Pinpoint the cell where the given text exists, returning its [X, Y] midpoint coordinate. 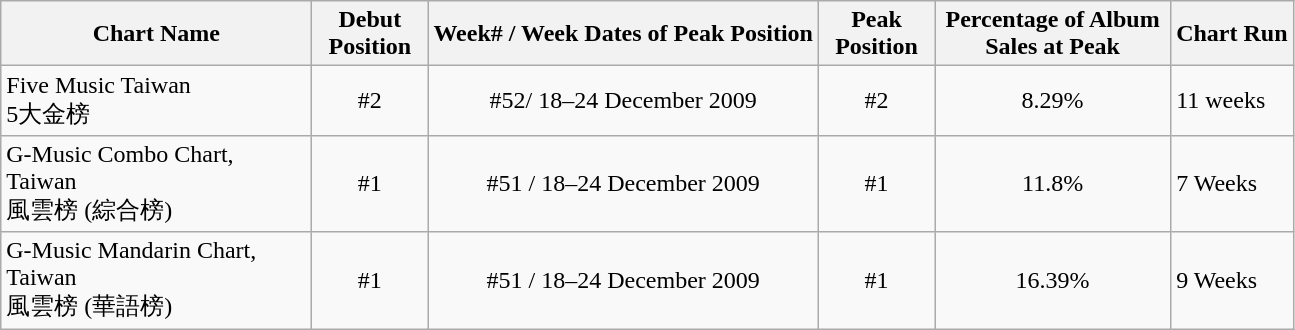
Chart Run [1232, 34]
Debut Position [370, 34]
G-Music Combo Chart, Taiwan風雲榜 (綜合榜) [156, 184]
7 Weeks [1232, 184]
Chart Name [156, 34]
Week# / Week Dates of Peak Position [624, 34]
G-Music Mandarin Chart, Taiwan風雲榜 (華語榜) [156, 280]
8.29% [1053, 101]
Five Music Taiwan5大金榜 [156, 101]
Percentage of Album Sales at Peak [1053, 34]
Peak Position [876, 34]
16.39% [1053, 280]
#52/ 18–24 December 2009 [624, 101]
9 Weeks [1232, 280]
11 weeks [1232, 101]
11.8% [1053, 184]
